Provide the [X, Y] coordinate of the cell's center where the given text is located.  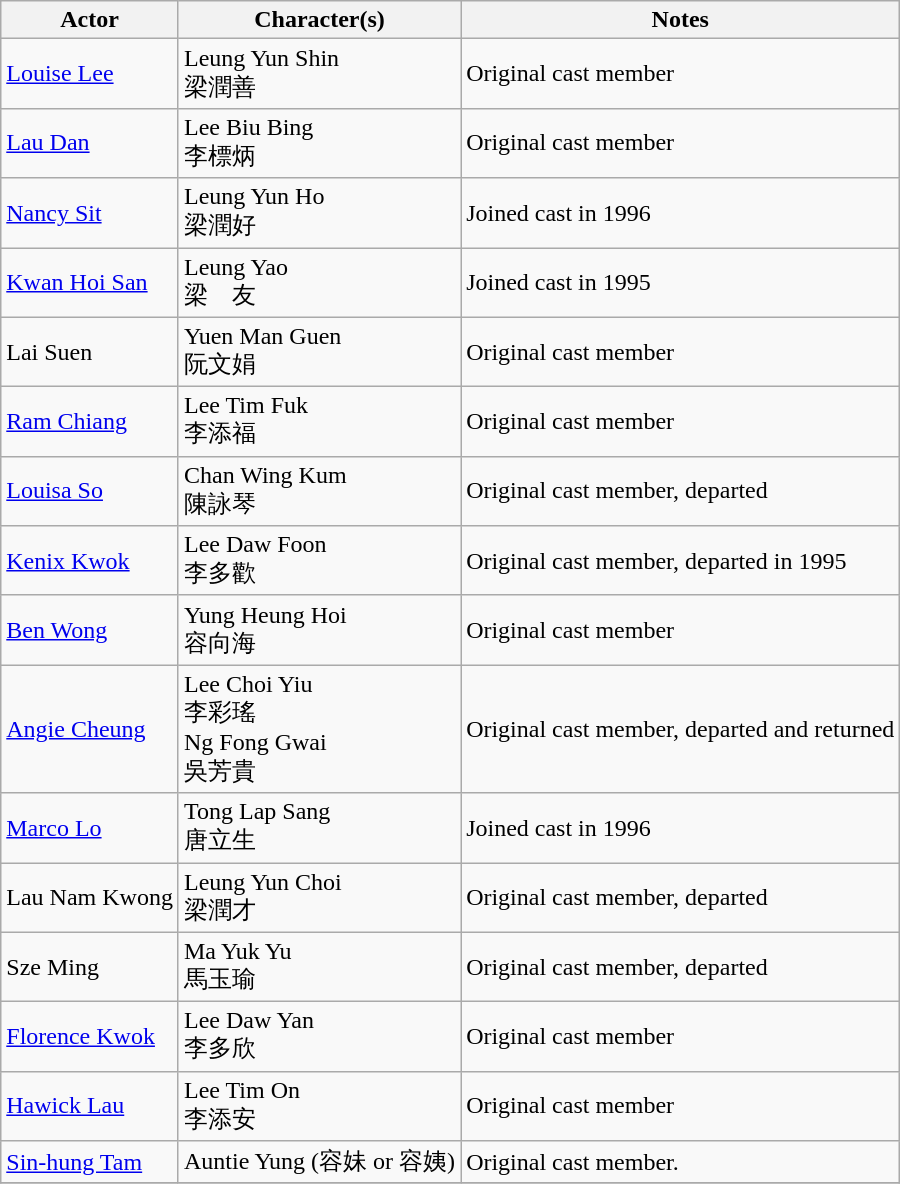
Kenix Kwok [90, 561]
Actor [90, 20]
Original cast member, departed in 1995 [680, 561]
Nancy Sit [90, 213]
Ben Wong [90, 630]
Lee Daw Yan 李多欣 [319, 1037]
Lee Biu Bing 李標炳 [319, 143]
Lee Choi Yiu 李彩瑤Ng Fong Gwai 吳芳貴 [319, 729]
Lee Tim Fuk 李添福 [319, 422]
Lee Tim On 李添安 [319, 1106]
Kwan Hoi San [90, 283]
Lai Suen [90, 352]
Ram Chiang [90, 422]
Original cast member, departed and returned [680, 729]
Lau Nam Kwong [90, 897]
Ma Yuk Yu 馬玉瑜 [319, 967]
Tong Lap Sang 唐立生 [319, 828]
Lee Daw Foon 李多歡 [319, 561]
Angie Cheung [90, 729]
Yung Heung Hoi 容向海 [319, 630]
Leung Yun Choi 梁潤才 [319, 897]
Lau Dan [90, 143]
Joined cast in 1995 [680, 283]
Sze Ming [90, 967]
Leung Yun Shin 梁潤善 [319, 74]
Yuen Man Guen 阮文娟 [319, 352]
Louise Lee [90, 74]
Chan Wing Kum 陳詠琴 [319, 491]
Hawick Lau [90, 1106]
Louisa So [90, 491]
Original cast member. [680, 1162]
Marco Lo [90, 828]
Sin-hung Tam [90, 1162]
Character(s) [319, 20]
Florence Kwok [90, 1037]
Leung Yao 梁 友 [319, 283]
Leung Yun Ho 梁潤好 [319, 213]
Auntie Yung (容妹 or 容姨) [319, 1162]
Notes [680, 20]
